Scan for the cell matching the given text and deliver its [x, y] coordinate at center. 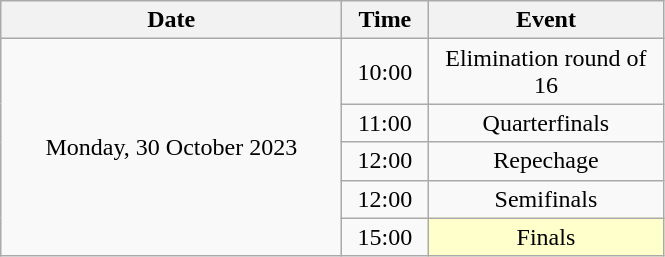
11:00 [385, 123]
10:00 [385, 72]
Quarterfinals [546, 123]
Semifinals [546, 199]
15:00 [385, 237]
Event [546, 20]
Finals [546, 237]
Monday, 30 October 2023 [172, 148]
Repechage [546, 161]
Date [172, 20]
Time [385, 20]
Elimination round of 16 [546, 72]
